Return [X, Y] of the center of cell containing provided text 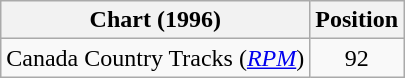
Chart (1996) [156, 20]
92 [357, 58]
Canada Country Tracks (RPM) [156, 58]
Position [357, 20]
